Identify which cell holds the provided text, then report its (x, y) central coordinate. 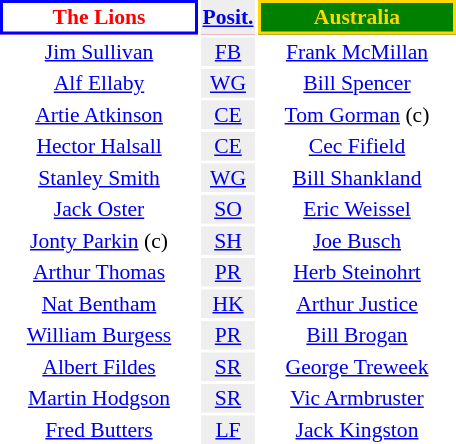
SO (228, 209)
Albert Fildes (99, 366)
Tom Gorman (c) (357, 114)
Alf Ellaby (99, 83)
Jack Kingston (357, 430)
FB (228, 52)
Joe Busch (357, 240)
Cec Fifield (357, 146)
William Burgess (99, 335)
Bill Shankland (357, 178)
Eric Weissel (357, 209)
Fred Butters (99, 430)
Stanley Smith (99, 178)
Arthur Justice (357, 304)
Hector Halsall (99, 146)
Nat Bentham (99, 304)
Martin Hodgson (99, 398)
SH (228, 240)
The Lions (99, 17)
George Treweek (357, 366)
Jack Oster (99, 209)
LF (228, 430)
Artie Atkinson (99, 114)
Vic Armbruster (357, 398)
Jim Sullivan (99, 52)
Herb Steinohrt (357, 272)
Frank McMillan (357, 52)
Posit. (228, 17)
Australia (357, 17)
Arthur Thomas (99, 272)
Bill Spencer (357, 83)
Bill Brogan (357, 335)
HK (228, 304)
Jonty Parkin (c) (99, 240)
